Search for the cell housing the specified text and yield its (X, Y) center coordinate. 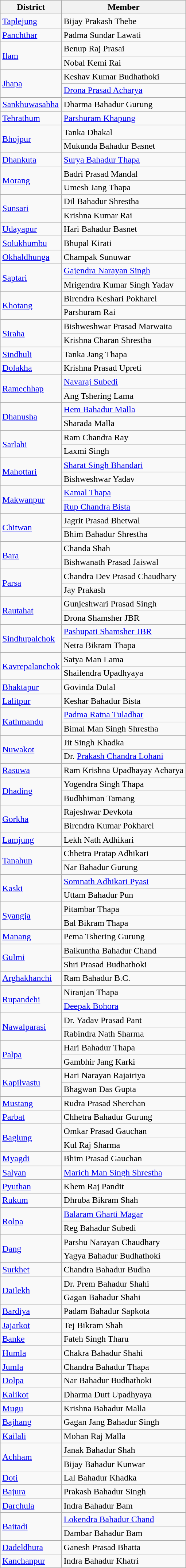
Nuwakot (31, 749)
Sankhuwasabha (31, 104)
Taplejung (31, 21)
Dr. Prem Bahadur Shahi (124, 1283)
Kamal Thapa (124, 493)
Fateh Singh Tharu (124, 1339)
Bal Bikram Thapa (124, 923)
Rup Chandra Bista (124, 507)
Bajhang (31, 1422)
Bishwanath Prasad Jaiswal (124, 562)
Drona Prasad Acharya (124, 90)
Dharma Dutt Upadhyaya (124, 1395)
Palpa (31, 1054)
Rajeshwar Devkota (124, 812)
Siraha (31, 333)
Parshuram Khapung (124, 118)
Bhupal Kirati (124, 243)
Sunsari (31, 208)
Yogendra Singh Thapa (124, 784)
Dailekh (31, 1290)
Prakash Bahadur Singh (124, 1491)
Parbat (31, 1117)
Keshav Kumar Budhathoki (124, 77)
Okhaldhunga (31, 257)
Doti (31, 1478)
Balaram Gharti Magar (124, 1214)
Ramechhap (31, 389)
Rupandehi (31, 999)
Satya Man Lama (124, 659)
Dhankuta (31, 160)
Ang Tshering Lama (124, 395)
Gambhir Jang Karki (124, 1062)
Hem Bahadur Malla (124, 410)
Jumla (31, 1367)
Janak Bahadur Shah (124, 1450)
Padma Ratna Tuladhar (124, 715)
Chitwan (31, 527)
Morang (31, 181)
Bimal Man Singh Shrestha (124, 729)
Kapilvastu (31, 1083)
Deepak Bohora (124, 1006)
Somnath Adhikari Pyasi (124, 881)
Budhhiman Tamang (124, 798)
Tehrathum (31, 118)
Indra Bahadur Bam (124, 1506)
Parshu Narayan Chaudhary (124, 1242)
Bajura (31, 1491)
Bhaktapur (31, 687)
Achham (31, 1457)
Nobal Kemi Rai (124, 63)
Salyan (31, 1173)
Bijay Bahadur Kunwar (124, 1464)
Bhim Prasad Gauchan (124, 1159)
Drona Shamsher JBR (124, 618)
Udayapur (31, 229)
Shailendra Upadhyaya (124, 673)
Niranjan Thapa (124, 992)
Bara (31, 555)
Jay Prakash (124, 590)
Tanka Jang Thapa (124, 354)
Reg Bahadur Subedi (124, 1228)
Rolpa (31, 1221)
Rautahat (31, 611)
Rasuwa (31, 770)
Kailali (31, 1436)
Govinda Dulal (124, 687)
Krishna Prasad Upreti (124, 368)
Darchula (31, 1506)
Jajarkot (31, 1325)
Chandra Dev Prasad Chaudhary (124, 576)
Surkhet (31, 1269)
Umesh Jang Thapa (124, 188)
Mahottari (31, 472)
Keshar Bahadur Bista (124, 701)
Marich Man Singh Shrestha (124, 1173)
Solukhumbu (31, 243)
Netra Bikram Thapa (124, 645)
Lal Bahadur Khadka (124, 1478)
Padam Bahadur Sapkota (124, 1311)
Sharat Singh Bhandari (124, 465)
Ganesh Prasad Bhatta (124, 1547)
Rabindra Nath Sharma (124, 1034)
Chandra Bahadur Thapa (124, 1367)
Parsa (31, 583)
Gunjeshwari Prasad Singh (124, 604)
Member (124, 7)
Kul Raj Sharma (124, 1145)
Sarlahi (31, 444)
Pashupati Shamsher JBR (124, 632)
Baglung (31, 1138)
Sindhupalchok (31, 639)
Gorkha (31, 819)
Mukunda Bahadur Basnet (124, 146)
Lekh Nath Adhikari (124, 839)
Gagan Bahadur Shahi (124, 1298)
Bishweshwar Yadav (124, 479)
Ram Chandra Ray (124, 437)
Humla (31, 1353)
District (31, 7)
Kavrepalanchok (31, 666)
Pema Tshering Gurung (124, 937)
Dharma Bahadur Gurung (124, 104)
Gagan Jang Bahadur Singh (124, 1422)
Padma Sundar Lawati (124, 35)
Dil Bahadur Shrestha (124, 202)
Surya Bahadur Thapa (124, 160)
Kanchanpur (31, 1561)
Tej Bikram Shah (124, 1325)
Sharada Malla (124, 424)
Jit Singh Khadka (124, 742)
Dhanusha (31, 417)
Bhojpur (31, 139)
Pyuthan (31, 1186)
Birendra Keshari Pokharel (124, 299)
Khotang (31, 305)
Krishna Charan Shrestha (124, 340)
Mustang (31, 1103)
Myagdi (31, 1159)
Lokendra Bahadur Chand (124, 1520)
Shri Prasad Budhathoki (124, 964)
Mugu (31, 1408)
Kalikot (31, 1395)
Bishweshwar Prasad Marwaita (124, 326)
Kaski (31, 888)
Baikuntha Bahadur Chand (124, 951)
Mohan Raj Malla (124, 1436)
Ram Krishna Upadhayay Acharya (124, 770)
Ram Bahadur B.C. (124, 978)
Dambar Bahadur Bam (124, 1533)
Chhetra Pratap Adhikari (124, 854)
Dr. Yadav Prasad Pant (124, 1020)
Lalitpur (31, 701)
Jagrit Prasad Bhetwal (124, 520)
Benup Raj Prasai (124, 49)
Nar Bahadur Gurung (124, 867)
Kathmandu (31, 722)
Tanka Dhakal (124, 132)
Hari Bahadur Thapa (124, 1048)
Baitadi (31, 1526)
Badri Prasad Mandal (124, 174)
Krishna Bahadur Malla (124, 1408)
Tanahun (31, 861)
Panchthar (31, 35)
Gajendra Narayan Singh (124, 271)
Makwanpur (31, 500)
Sindhuli (31, 354)
Rudra Prasad Sherchan (124, 1103)
Laxmi Singh (124, 451)
Gulmi (31, 957)
Dadeldhura (31, 1547)
Chakra Bahadur Shahi (124, 1353)
Khem Raj Pandit (124, 1186)
Chhetra Bahadur Gurung (124, 1117)
Lamjung (31, 839)
Indra Bahadur Khatri (124, 1561)
Bhagwan Das Gupta (124, 1089)
Rukum (31, 1200)
Ilam (31, 56)
Bhim Bahadur Shrestha (124, 534)
Chanda Shah (124, 548)
Dolpa (31, 1381)
Chandra Bahadur Budha (124, 1269)
Hari Narayan Rajairiya (124, 1076)
Nawalparasi (31, 1027)
Dang (31, 1249)
Navaraj Subedi (124, 382)
Omkar Prasad Gauchan (124, 1131)
Birendra Kumar Pokharel (124, 826)
Hari Bahadur Basnet (124, 229)
Manang (31, 937)
Dhading (31, 791)
Jhapa (31, 83)
Yagya Bahadur Budhathoki (124, 1256)
Saptari (31, 278)
Parshuram Rai (124, 312)
Arghakhanchi (31, 978)
Nar Bahadur Budhathoki (124, 1381)
Syangja (31, 916)
Banke (31, 1339)
Bijay Prakash Thebe (124, 21)
Bardiya (31, 1311)
Dhruba Bikram Shah (124, 1200)
Dolakha (31, 368)
Mrigendra Kumar Singh Yadav (124, 285)
Pitambar Thapa (124, 909)
Uttam Bahadur Pun (124, 895)
Krishna Kumar Rai (124, 215)
Champak Sunuwar (124, 257)
Dr. Prakash Chandra Lohani (124, 756)
